Output the (X, Y) coordinate of the center of the cell containing the given text.  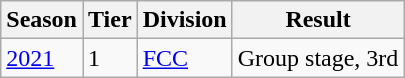
2021 (42, 58)
Tier (110, 20)
FCC (184, 58)
1 (110, 58)
Result (318, 20)
Season (42, 20)
Division (184, 20)
Group stage, 3rd (318, 58)
